Capture the cell that displays the provided text and extract its [X, Y] central coordinate. 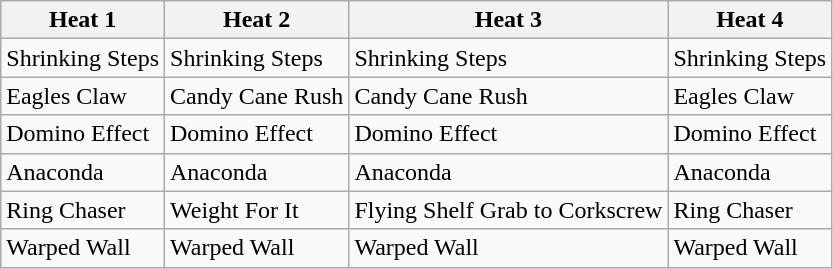
Heat 2 [257, 20]
Flying Shelf Grab to Corkscrew [508, 210]
Heat 1 [83, 20]
Weight For It [257, 210]
Heat 3 [508, 20]
Heat 4 [750, 20]
